Locate the cell with the specified text and output its [X, Y] center coordinate. 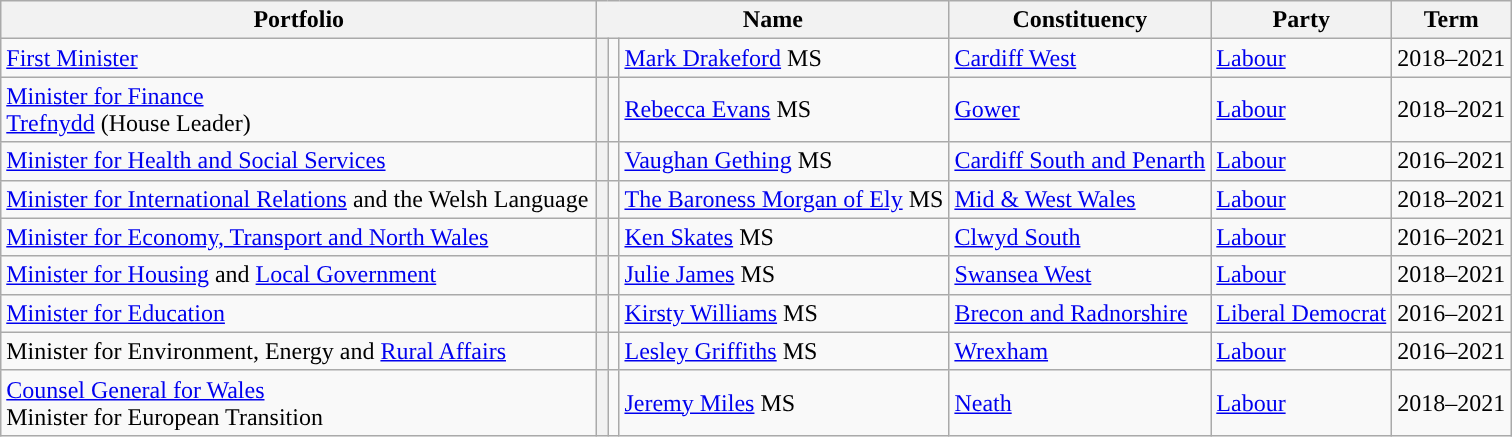
Minister for FinanceTrefnydd (House Leader) [299, 110]
Kirsty Williams MS [784, 313]
Liberal Democrat [1302, 313]
Gower [1080, 110]
Minister for International Relations and the Welsh Language [299, 199]
Mid & West Wales [1080, 199]
Cardiff West [1080, 58]
Cardiff South and Penarth [1080, 161]
Minister for Economy, Transport and North Wales [299, 237]
Swansea West [1080, 275]
Clwyd South [1080, 237]
Mark Drakeford MS [784, 58]
Minister for Education [299, 313]
Name [773, 20]
Julie James MS [784, 275]
Party [1302, 20]
Wrexham [1080, 351]
Minister for Housing and Local Government [299, 275]
Minister for Health and Social Services [299, 161]
Ken Skates MS [784, 237]
Portfolio [299, 20]
Counsel General for WalesMinister for European Transition [299, 402]
Lesley Griffiths MS [784, 351]
Minister for Environment, Energy and Rural Affairs [299, 351]
Vaughan Gething MS [784, 161]
Neath [1080, 402]
Brecon and Radnorshire [1080, 313]
First Minister [299, 58]
Term [1452, 20]
Rebecca Evans MS [784, 110]
Jeremy Miles MS [784, 402]
The Baroness Morgan of Ely MS [784, 199]
Constituency [1080, 20]
